Scan for the cell matching the given text and deliver its [x, y] coordinate at center. 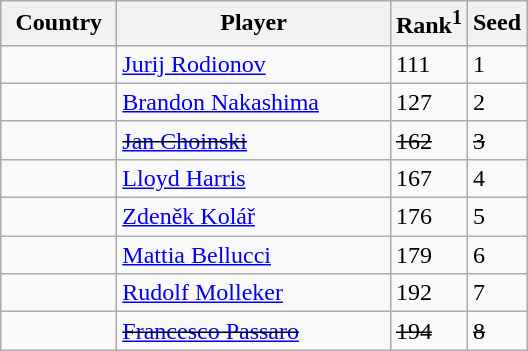
7 [496, 293]
Country [59, 24]
162 [428, 140]
192 [428, 293]
4 [496, 178]
Rank1 [428, 24]
Player [254, 24]
Jurij Rodionov [254, 64]
Mattia Bellucci [254, 255]
179 [428, 255]
6 [496, 255]
Brandon Nakashima [254, 102]
5 [496, 217]
Zdeněk Kolář [254, 217]
176 [428, 217]
2 [496, 102]
Rudolf Molleker [254, 293]
1 [496, 64]
111 [428, 64]
Jan Choinski [254, 140]
3 [496, 140]
Seed [496, 24]
Lloyd Harris [254, 178]
194 [428, 331]
167 [428, 178]
127 [428, 102]
Francesco Passaro [254, 331]
8 [496, 331]
